Locate the cell with the specified text and output its (X, Y) center coordinate. 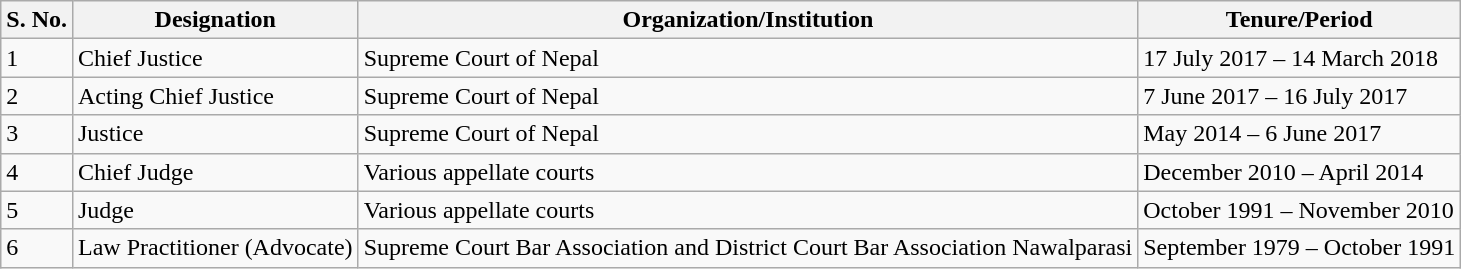
7 June 2017 – 16 July 2017 (1300, 96)
1 (37, 58)
Judge (215, 210)
Law Practitioner (Advocate) (215, 248)
5 (37, 210)
Acting Chief Justice (215, 96)
17 July 2017 – 14 March 2018 (1300, 58)
Tenure/Period (1300, 20)
December 2010 – April 2014 (1300, 172)
Justice (215, 134)
September 1979 – October 1991 (1300, 248)
October 1991 – November 2010 (1300, 210)
Designation (215, 20)
S. No. (37, 20)
Chief Justice (215, 58)
Supreme Court Bar Association and District Court Bar Association Nawalparasi (748, 248)
Organization/Institution (748, 20)
Chief Judge (215, 172)
2 (37, 96)
May 2014 – 6 June 2017 (1300, 134)
3 (37, 134)
6 (37, 248)
4 (37, 172)
